Extract the [X, Y] coordinate from the center of the cell holding the provided text.  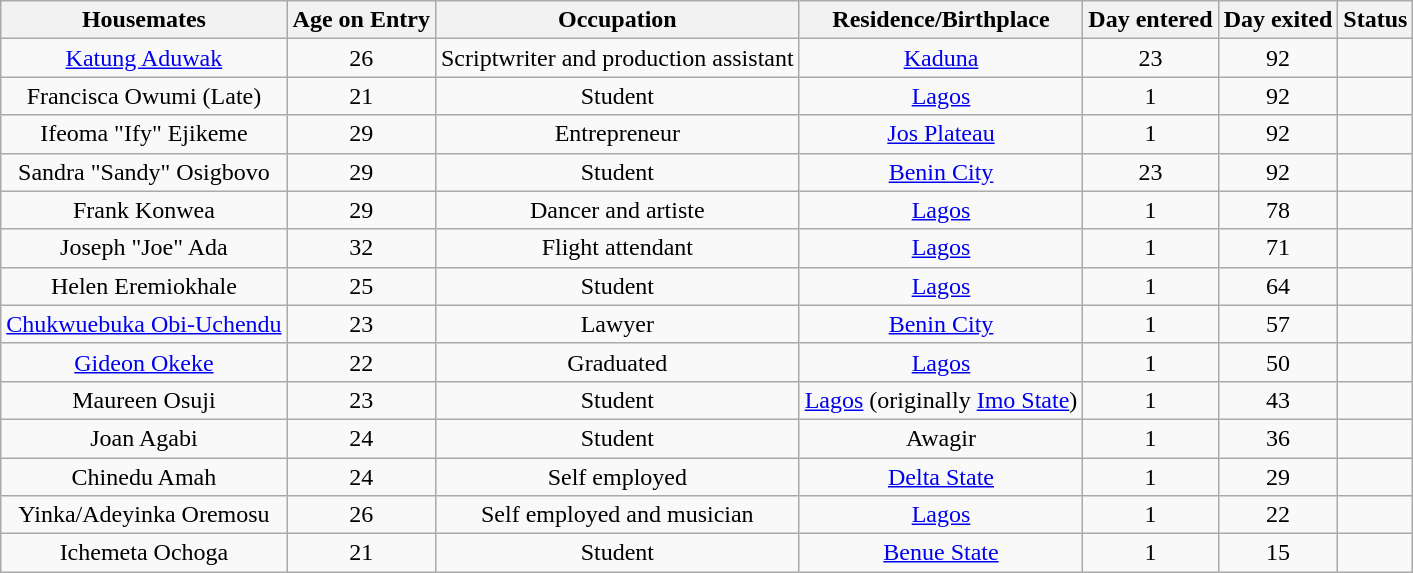
Day exited [1278, 20]
43 [1278, 400]
Occupation [617, 20]
Dancer and artiste [617, 210]
Lawyer [617, 324]
Awagir [941, 438]
Status [1376, 20]
32 [361, 248]
Entrepreneur [617, 134]
25 [361, 286]
Lagos (originally Imo State) [941, 400]
Age on Entry [361, 20]
Graduated [617, 362]
Jos Plateau [941, 134]
Self employed and musician [617, 515]
Sandra "Sandy" Osigbovo [144, 172]
Day entered [1150, 20]
Joseph "Joe" Ada [144, 248]
36 [1278, 438]
Katung Aduwak [144, 58]
50 [1278, 362]
Kaduna [941, 58]
Maureen Osuji [144, 400]
Residence/Birthplace [941, 20]
Flight attendant [617, 248]
Chinedu Amah [144, 477]
Self employed [617, 477]
Gideon Okeke [144, 362]
Joan Agabi [144, 438]
Housemates [144, 20]
78 [1278, 210]
71 [1278, 248]
Yinka/Adeyinka Oremosu [144, 515]
Delta State [941, 477]
Francisca Owumi (Late) [144, 96]
64 [1278, 286]
Benue State [941, 553]
Helen Eremiokhale [144, 286]
Frank Konwea [144, 210]
15 [1278, 553]
Ichemeta Ochoga [144, 553]
Chukwuebuka Obi-Uchendu [144, 324]
Ifeoma "Ify" Ejikeme [144, 134]
57 [1278, 324]
Scriptwriter and production assistant [617, 58]
